Capture the cell that displays the provided text and extract its (x, y) central coordinate. 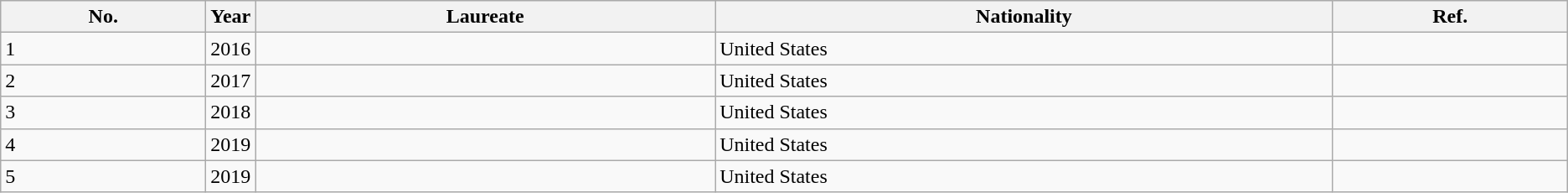
2 (104, 81)
2016 (231, 49)
Nationality (1024, 17)
3 (104, 112)
1 (104, 49)
Laureate (486, 17)
5 (104, 176)
Ref. (1450, 17)
Year (231, 17)
2018 (231, 112)
No. (104, 17)
4 (104, 144)
2017 (231, 81)
